Search for the cell housing the specified text and yield its [X, Y] center coordinate. 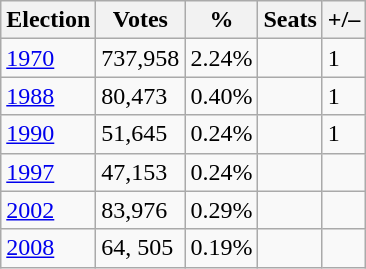
0.19% [222, 248]
Election [48, 20]
+/– [344, 20]
0.29% [222, 210]
737,958 [140, 58]
1988 [48, 96]
47,153 [140, 172]
51,645 [140, 134]
64, 505 [140, 248]
2.24% [222, 58]
83,976 [140, 210]
1990 [48, 134]
0.40% [222, 96]
1997 [48, 172]
Seats [290, 20]
Votes [140, 20]
% [222, 20]
2002 [48, 210]
80,473 [140, 96]
2008 [48, 248]
1970 [48, 58]
